Detect which cell encompasses the target text, then output its (x, y) center coordinate. 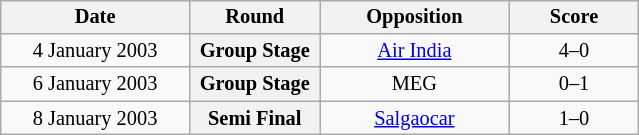
Semi Final (255, 118)
4–0 (574, 51)
Opposition (415, 17)
Air India (415, 51)
4 January 2003 (95, 51)
8 January 2003 (95, 118)
0–1 (574, 84)
Round (255, 17)
6 January 2003 (95, 84)
MEG (415, 84)
1–0 (574, 118)
Salgaocar (415, 118)
Score (574, 17)
Date (95, 17)
